Find where the given text appears and provide that cell's center as [X, Y] coordinate. 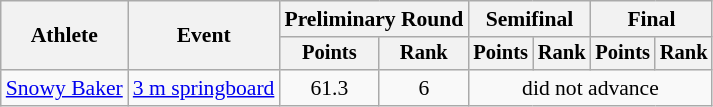
Preliminary Round [374, 19]
did not advance [590, 88]
Snowy Baker [64, 88]
Semifinal [529, 19]
3 m springboard [204, 88]
61.3 [329, 88]
Final [651, 19]
Event [204, 36]
Athlete [64, 36]
6 [424, 88]
